Scan for the cell matching the given text and deliver its (x, y) coordinate at center. 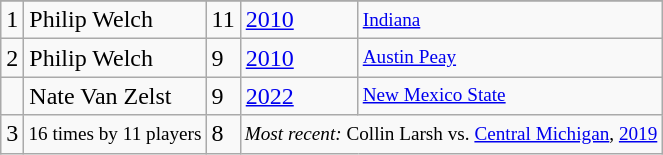
8 (223, 134)
Most recent: Collin Larsh vs. Central Michigan, 2019 (451, 134)
Austin Peay (510, 58)
11 (223, 20)
Indiana (510, 20)
2022 (299, 96)
Nate Van Zelst (115, 96)
1 (12, 20)
3 (12, 134)
2 (12, 58)
New Mexico State (510, 96)
16 times by 11 players (115, 134)
